Extract the [X, Y] coordinate from the center of the cell holding the provided text.  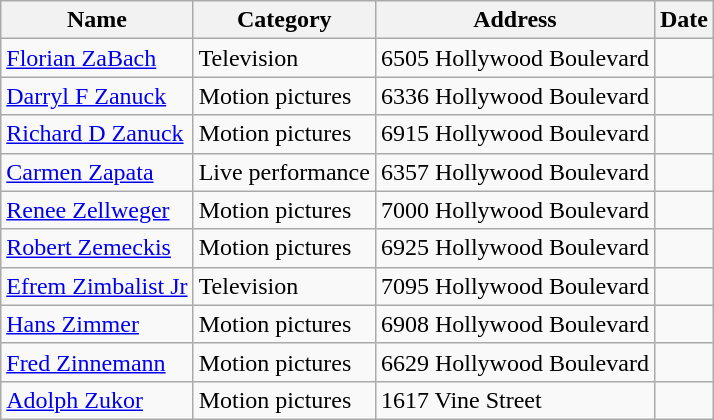
6629 Hollywood Boulevard [514, 362]
Date [684, 20]
Hans Zimmer [97, 324]
Name [97, 20]
Florian ZaBach [97, 58]
Address [514, 20]
1617 Vine Street [514, 400]
6357 Hollywood Boulevard [514, 172]
Renee Zellweger [97, 210]
6915 Hollywood Boulevard [514, 134]
Richard D Zanuck [97, 134]
6505 Hollywood Boulevard [514, 58]
Carmen Zapata [97, 172]
Robert Zemeckis [97, 248]
Darryl F Zanuck [97, 96]
6336 Hollywood Boulevard [514, 96]
Live performance [284, 172]
6908 Hollywood Boulevard [514, 324]
7095 Hollywood Boulevard [514, 286]
Adolph Zukor [97, 400]
Category [284, 20]
7000 Hollywood Boulevard [514, 210]
Efrem Zimbalist Jr [97, 286]
Fred Zinnemann [97, 362]
6925 Hollywood Boulevard [514, 248]
